Find where the given text appears and provide that cell's center as (x, y) coordinate. 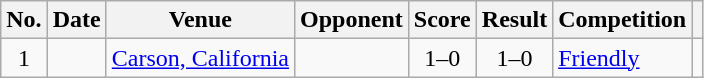
Score (442, 20)
Friendly (622, 58)
Carson, California (200, 58)
1 (24, 58)
No. (24, 20)
Competition (622, 20)
Opponent (352, 20)
Date (76, 20)
Result (514, 20)
Venue (200, 20)
